Search for the cell housing the specified text and yield its (x, y) center coordinate. 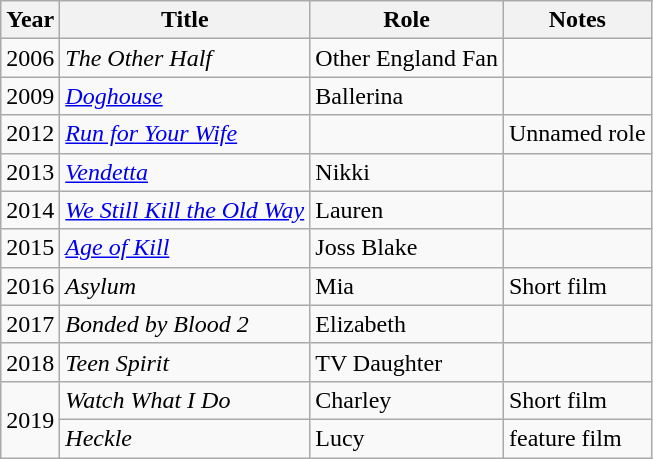
Mia (407, 286)
Joss Blake (407, 248)
2016 (30, 286)
2018 (30, 362)
2013 (30, 172)
Nikki (407, 172)
Charley (407, 400)
Notes (577, 20)
Asylum (185, 286)
Title (185, 20)
Bonded by Blood 2 (185, 324)
Unnamed role (577, 134)
feature film (577, 438)
Watch What I Do (185, 400)
Ballerina (407, 96)
2009 (30, 96)
TV Daughter (407, 362)
We Still Kill the Old Way (185, 210)
Vendetta (185, 172)
Heckle (185, 438)
2015 (30, 248)
Other England Fan (407, 58)
Teen Spirit (185, 362)
Lucy (407, 438)
Run for Your Wife (185, 134)
2012 (30, 134)
2006 (30, 58)
Role (407, 20)
2014 (30, 210)
The Other Half (185, 58)
2019 (30, 419)
Year (30, 20)
Age of Kill (185, 248)
Elizabeth (407, 324)
2017 (30, 324)
Lauren (407, 210)
Doghouse (185, 96)
